Capture the cell that displays the provided text and extract its [x, y] central coordinate. 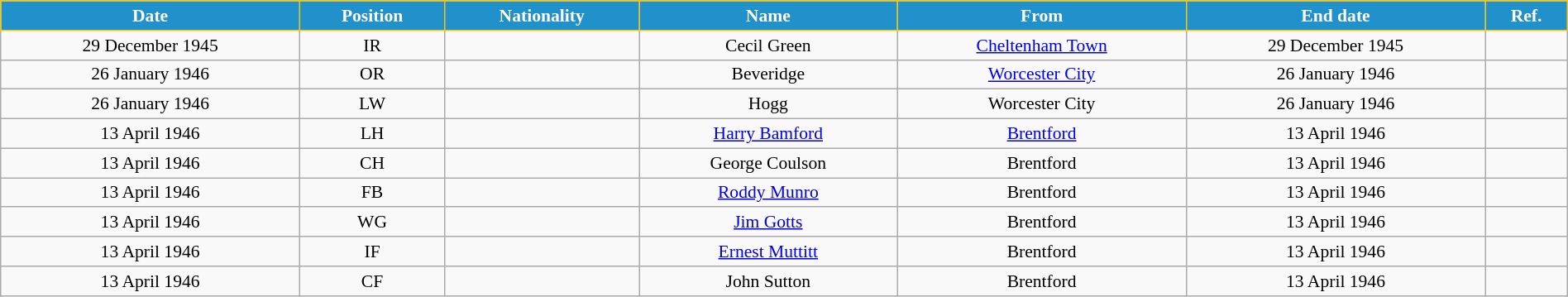
Jim Gotts [768, 223]
Cecil Green [768, 46]
Date [151, 16]
IF [372, 251]
Name [768, 16]
CH [372, 163]
Ref. [1527, 16]
Cheltenham Town [1042, 46]
FB [372, 193]
Position [372, 16]
From [1042, 16]
Ernest Muttitt [768, 251]
Hogg [768, 104]
WG [372, 223]
Nationality [543, 16]
Roddy Munro [768, 193]
CF [372, 281]
LH [372, 134]
George Coulson [768, 163]
LW [372, 104]
IR [372, 46]
End date [1336, 16]
John Sutton [768, 281]
Beveridge [768, 74]
OR [372, 74]
Harry Bamford [768, 134]
